Provide the (X, Y) coordinate of the cell's center where the given text is located.  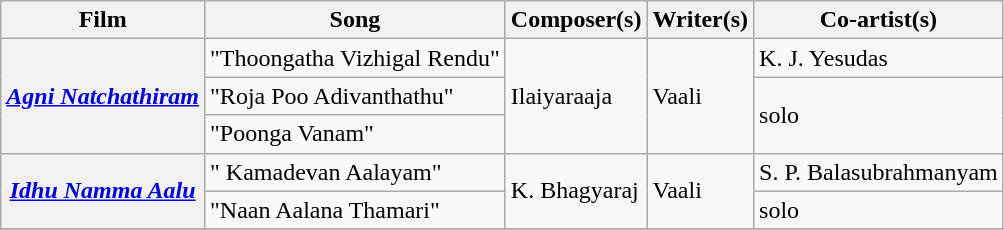
K. Bhagyaraj (576, 191)
Writer(s) (700, 20)
K. J. Yesudas (879, 58)
Film (103, 20)
Composer(s) (576, 20)
" Kamadevan Aalayam" (356, 172)
"Naan Aalana Thamari" (356, 210)
Ilaiyaraaja (576, 96)
Idhu Namma Aalu (103, 191)
S. P. Balasubrahmanyam (879, 172)
"Thoongatha Vizhigal Rendu" (356, 58)
"Roja Poo Adivanthathu" (356, 96)
"Poonga Vanam" (356, 134)
Co-artist(s) (879, 20)
Song (356, 20)
Agni Natchathiram (103, 96)
